From the cell containing the given text, extract its center point as [X, Y] coordinate. 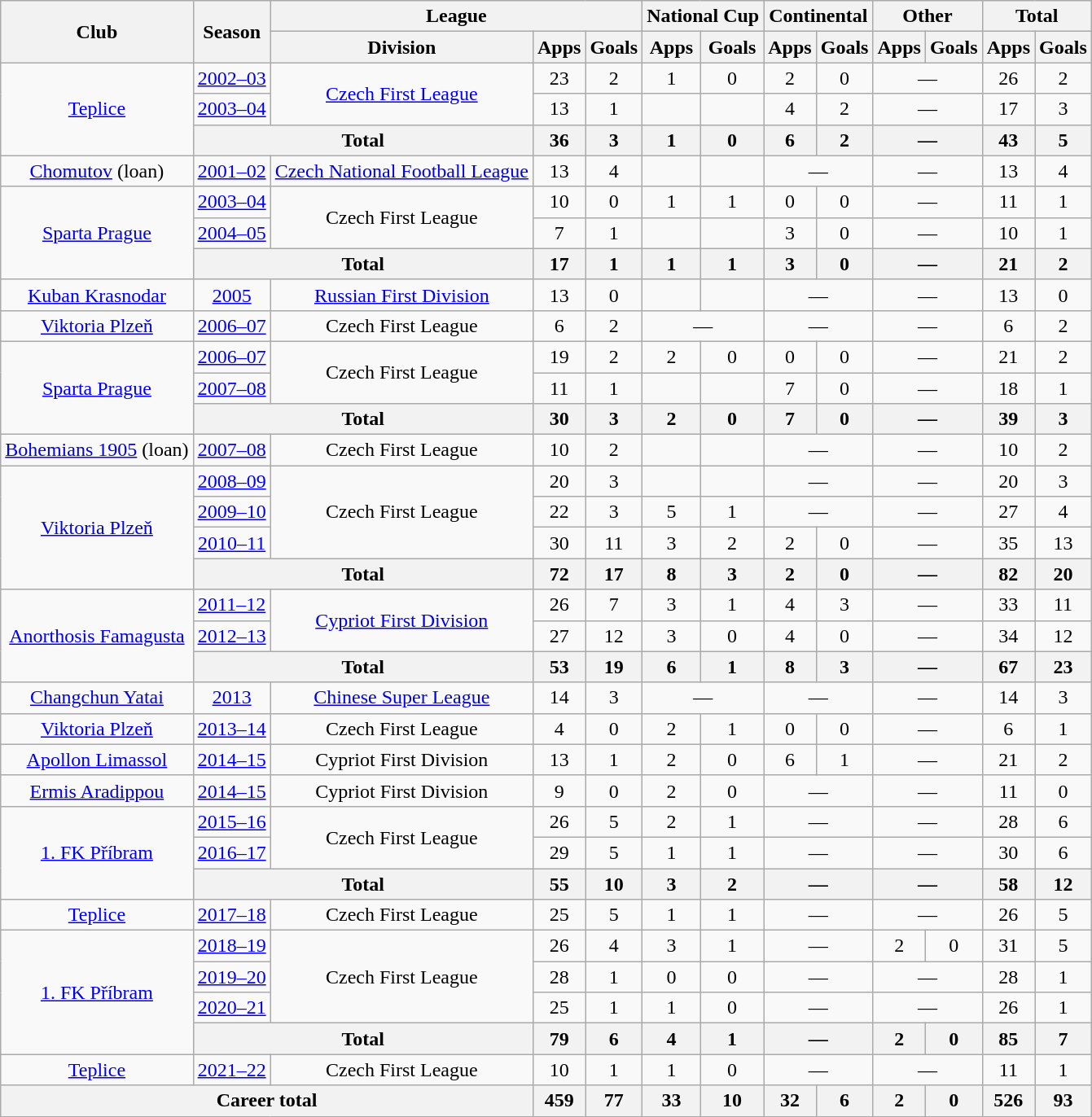
29 [559, 852]
Division [401, 47]
2004–05 [231, 233]
2021–22 [231, 1070]
79 [559, 1039]
National Cup [704, 16]
Club [97, 32]
Season [231, 32]
459 [559, 1101]
2002–03 [231, 78]
36 [559, 140]
43 [1008, 140]
Other [928, 16]
2012–13 [231, 636]
93 [1063, 1101]
Ermis Aradippou [97, 791]
35 [1008, 543]
Continental [818, 16]
2018–19 [231, 946]
2015–16 [231, 821]
22 [559, 512]
2013 [231, 698]
2011–12 [231, 605]
Bohemians 1905 (loan) [97, 450]
31 [1008, 946]
2017–18 [231, 915]
Chomutov (loan) [97, 171]
Russian First Division [401, 295]
77 [614, 1101]
2019–20 [231, 977]
Anorthosis Famagusta [97, 636]
Changchun Yatai [97, 698]
58 [1008, 883]
2001–02 [231, 171]
82 [1008, 574]
Kuban Krasnodar [97, 295]
2016–17 [231, 852]
Chinese Super League [401, 698]
18 [1008, 388]
Apollon Limassol [97, 760]
9 [559, 791]
526 [1008, 1101]
Czech National Football League [401, 171]
2008–09 [231, 481]
53 [559, 667]
34 [1008, 636]
67 [1008, 667]
85 [1008, 1039]
2009–10 [231, 512]
2020–21 [231, 1008]
32 [790, 1101]
2010–11 [231, 543]
Career total [267, 1101]
2013–14 [231, 729]
39 [1008, 419]
72 [559, 574]
League [456, 16]
55 [559, 883]
2005 [231, 295]
